Return (x, y) of the center of cell containing provided text 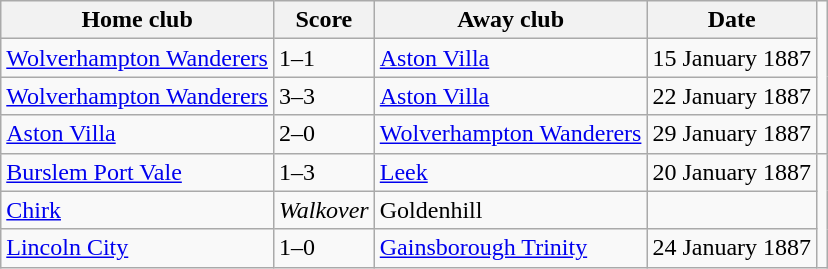
Goldenhill (510, 210)
29 January 1887 (732, 134)
Burslem Port Vale (138, 172)
Home club (138, 20)
Gainsborough Trinity (510, 248)
Lincoln City (138, 248)
1–3 (324, 172)
Date (732, 20)
15 January 1887 (732, 58)
3–3 (324, 96)
24 January 1887 (732, 248)
Score (324, 20)
Leek (510, 172)
Walkover (324, 210)
1–0 (324, 248)
Chirk (138, 210)
22 January 1887 (732, 96)
20 January 1887 (732, 172)
2–0 (324, 134)
1–1 (324, 58)
Away club (510, 20)
